From the cell containing the given text, extract its center point as (x, y) coordinate. 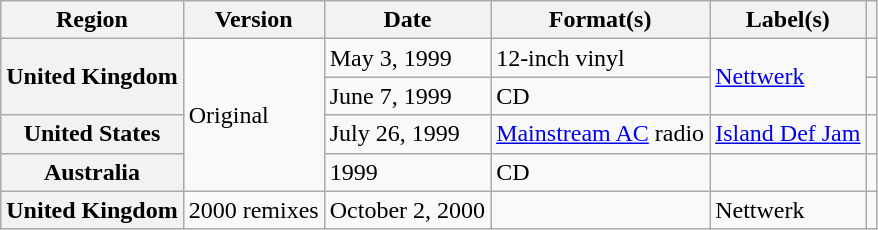
Format(s) (600, 20)
October 2, 2000 (407, 210)
Australia (92, 172)
Island Def Jam (788, 134)
2000 remixes (254, 210)
Region (92, 20)
June 7, 1999 (407, 96)
United States (92, 134)
Original (254, 115)
May 3, 1999 (407, 58)
12-inch vinyl (600, 58)
1999 (407, 172)
Label(s) (788, 20)
July 26, 1999 (407, 134)
Date (407, 20)
Mainstream AC radio (600, 134)
Version (254, 20)
